Provide the (x, y) coordinate of the cell's center where the given text is located.  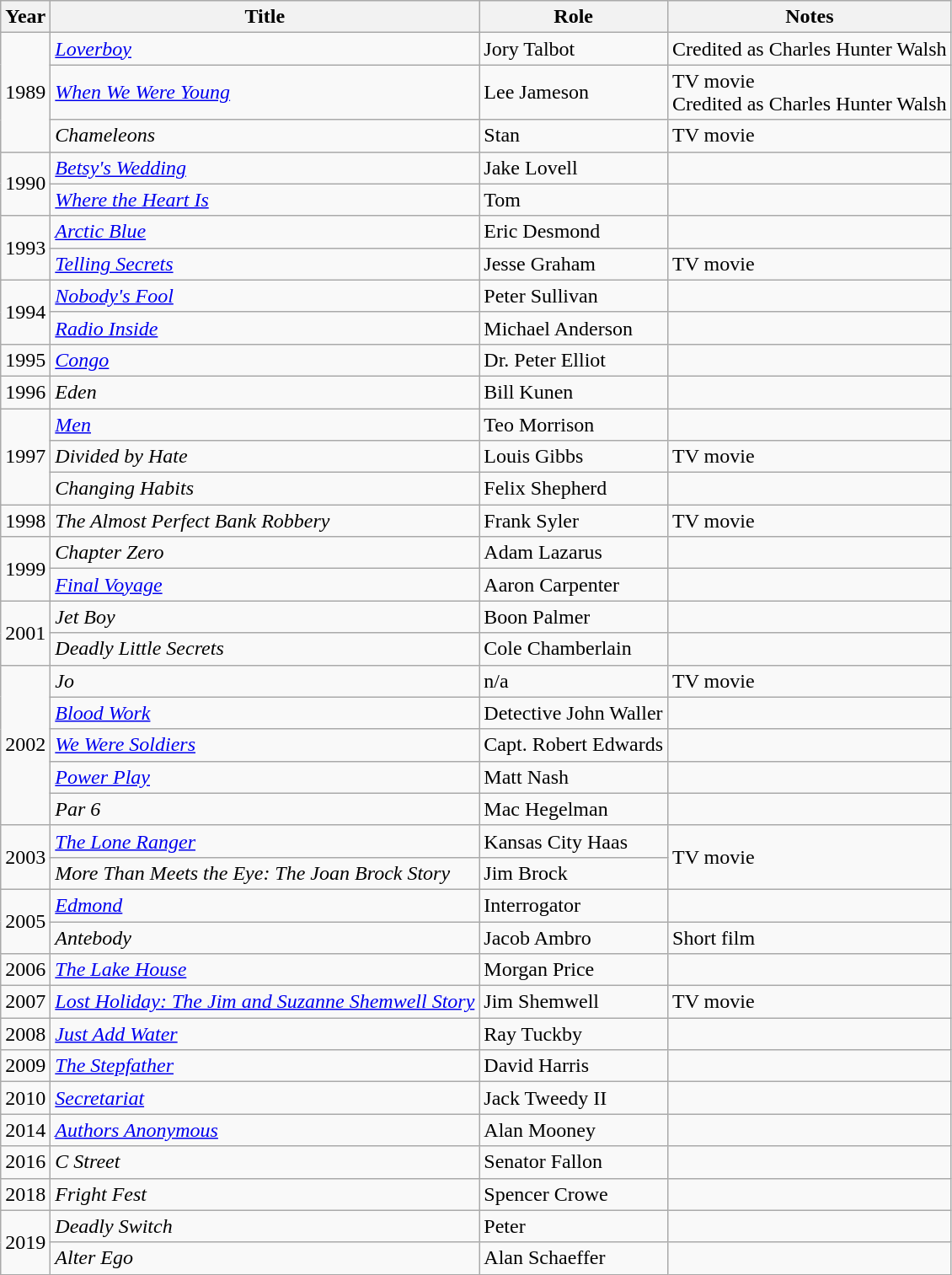
Matt Nash (574, 777)
Notes (810, 17)
Senator Fallon (574, 1162)
Jim Shemwell (574, 1002)
Capt. Robert Edwards (574, 745)
Secretariat (265, 1098)
Men (265, 424)
Betsy's Wedding (265, 168)
Deadly Switch (265, 1226)
1990 (25, 184)
Jesse Graham (574, 264)
Role (574, 17)
Adam Lazarus (574, 553)
Jake Lovell (574, 168)
Par 6 (265, 809)
Credited as Charles Hunter Walsh (810, 49)
2010 (25, 1098)
Peter (574, 1226)
Frank Syler (574, 521)
n/a (574, 681)
2005 (25, 921)
2006 (25, 970)
2003 (25, 857)
Tom (574, 200)
Jet Boy (265, 617)
Teo Morrison (574, 424)
Congo (265, 360)
Where the Heart Is (265, 200)
2002 (25, 745)
We Were Soldiers (265, 745)
2014 (25, 1130)
Morgan Price (574, 970)
The Lake House (265, 970)
Jo (265, 681)
1994 (25, 312)
2008 (25, 1034)
Authors Anonymous (265, 1130)
Interrogator (574, 905)
Aaron Carpenter (574, 585)
2009 (25, 1066)
Eden (265, 392)
Alan Mooney (574, 1130)
The Almost Perfect Bank Robbery (265, 521)
Telling Secrets (265, 264)
Title (265, 17)
Dr. Peter Elliot (574, 360)
When We Were Young (265, 93)
Edmond (265, 905)
The Lone Ranger (265, 841)
Short film (810, 938)
2007 (25, 1002)
Mac Hegelman (574, 809)
Cole Chamberlain (574, 649)
Detective John Waller (574, 713)
1995 (25, 360)
Eric Desmond (574, 232)
Lost Holiday: The Jim and Suzanne Shemwell Story (265, 1002)
Louis Gibbs (574, 457)
Jim Brock (574, 873)
Radio Inside (265, 328)
Boon Palmer (574, 617)
C Street (265, 1162)
1989 (25, 93)
Alan Schaeffer (574, 1258)
Stan (574, 136)
1996 (25, 392)
1999 (25, 569)
2001 (25, 633)
1997 (25, 456)
Michael Anderson (574, 328)
Changing Habits (265, 489)
Antebody (265, 938)
Deadly Little Secrets (265, 649)
Alter Ego (265, 1258)
2018 (25, 1194)
Arctic Blue (265, 232)
Nobody's Fool (265, 296)
1993 (25, 248)
Bill Kunen (574, 392)
Ray Tuckby (574, 1034)
Loverboy (265, 49)
Peter Sullivan (574, 296)
David Harris (574, 1066)
Spencer Crowe (574, 1194)
Year (25, 17)
Chapter Zero (265, 553)
1998 (25, 521)
More Than Meets the Eye: The Joan Brock Story (265, 873)
2016 (25, 1162)
2019 (25, 1242)
TV movieCredited as Charles Hunter Walsh (810, 93)
Blood Work (265, 713)
Power Play (265, 777)
Jory Talbot (574, 49)
Felix Shepherd (574, 489)
Divided by Hate (265, 457)
Fright Fest (265, 1194)
Just Add Water (265, 1034)
Kansas City Haas (574, 841)
Jacob Ambro (574, 938)
Lee Jameson (574, 93)
Jack Tweedy II (574, 1098)
The Stepfather (265, 1066)
Chameleons (265, 136)
Final Voyage (265, 585)
